Search for the cell housing the specified text and yield its (X, Y) center coordinate. 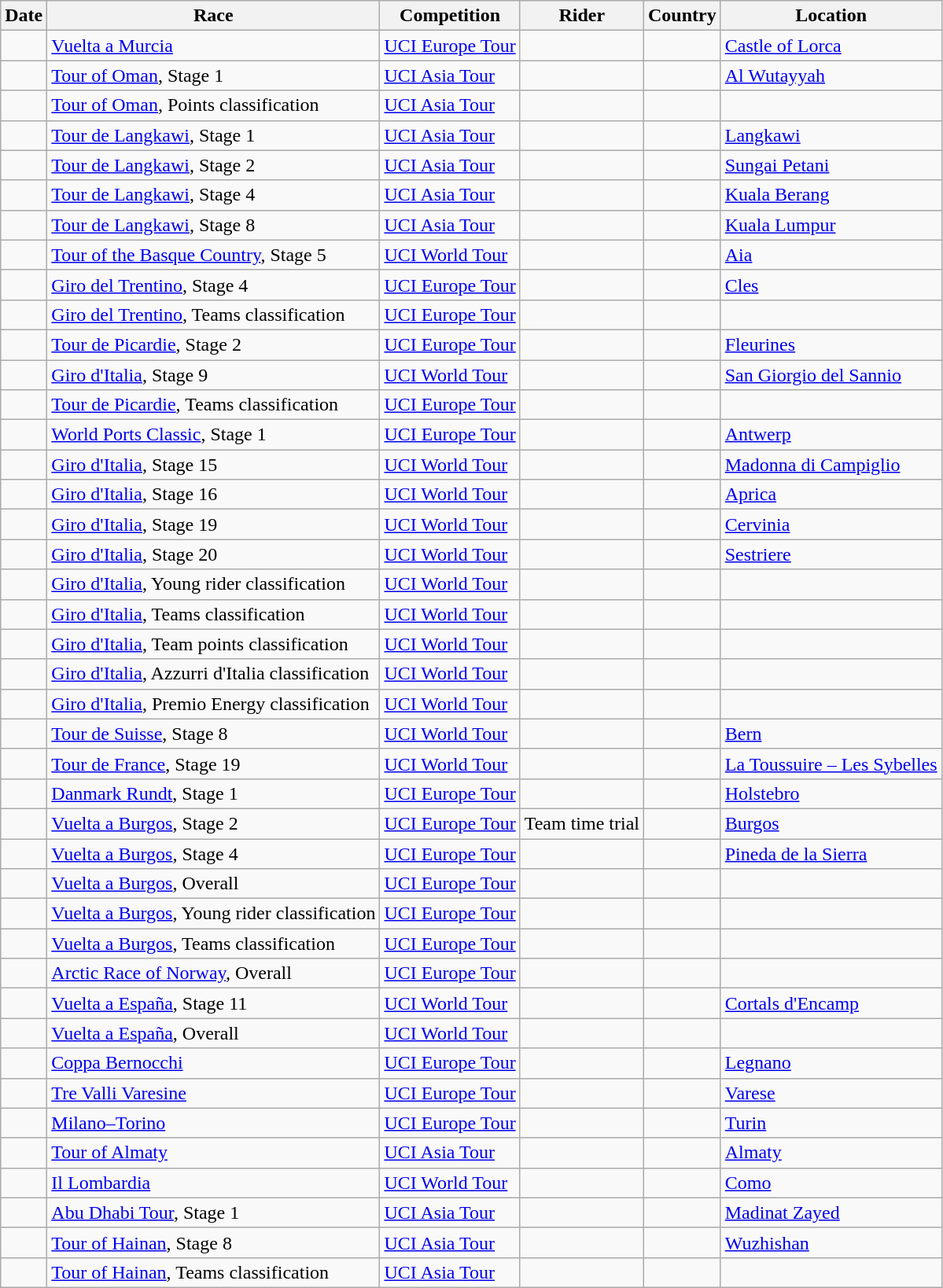
Date (24, 16)
Tour de Langkawi, Stage 2 (214, 165)
Tour of Hainan, Teams classification (214, 1272)
Danmark Rundt, Stage 1 (214, 793)
Holstebro (831, 793)
Giro del Trentino, Stage 4 (214, 285)
Como (831, 1183)
Giro d'Italia, Premio Energy classification (214, 704)
Langkawi (831, 135)
Vuelta a Burgos, Stage 4 (214, 853)
Country (683, 16)
San Giorgio del Sannio (831, 375)
Sungai Petani (831, 165)
Abu Dhabi Tour, Stage 1 (214, 1213)
Cortals d'Encamp (831, 1003)
Tour of Hainan, Stage 8 (214, 1242)
Arctic Race of Norway, Overall (214, 973)
Aprica (831, 495)
Burgos (831, 823)
Cervinia (831, 524)
Madonna di Campiglio (831, 465)
Coppa Bernocchi (214, 1063)
Vuelta a Burgos, Overall (214, 884)
Vuelta a Murcia (214, 46)
Rider (582, 16)
Tour of Oman, Stage 1 (214, 75)
Giro d'Italia, Stage 15 (214, 465)
Tour de Picardie, Stage 2 (214, 344)
Almaty (831, 1153)
Tour of Oman, Points classification (214, 105)
Giro d'Italia, Stage 20 (214, 554)
World Ports Classic, Stage 1 (214, 435)
Turin (831, 1123)
Giro d'Italia, Team points classification (214, 644)
Wuzhishan (831, 1242)
Tre Valli Varesine (214, 1093)
Giro del Trentino, Teams classification (214, 315)
Aia (831, 255)
Madinat Zayed (831, 1213)
Giro d'Italia, Stage 16 (214, 495)
Sestriere (831, 554)
Team time trial (582, 823)
Vuelta a Burgos, Young rider classification (214, 914)
Tour de Langkawi, Stage 4 (214, 195)
Al Wutayyah (831, 75)
Vuelta a España, Stage 11 (214, 1003)
Vuelta a Burgos, Teams classification (214, 944)
Giro d'Italia, Teams classification (214, 614)
Castle of Lorca (831, 46)
Giro d'Italia, Stage 9 (214, 375)
Milano–Torino (214, 1123)
Bern (831, 734)
Vuelta a Burgos, Stage 2 (214, 823)
Cles (831, 285)
Tour de Suisse, Stage 8 (214, 734)
Fleurines (831, 344)
Il Lombardia (214, 1183)
Tour de Langkawi, Stage 1 (214, 135)
Tour de Langkawi, Stage 8 (214, 225)
Tour de Picardie, Teams classification (214, 405)
Giro d'Italia, Stage 19 (214, 524)
Legnano (831, 1063)
Tour de France, Stage 19 (214, 764)
Giro d'Italia, Young rider classification (214, 584)
La Toussuire – Les Sybelles (831, 764)
Vuelta a España, Overall (214, 1033)
Antwerp (831, 435)
Varese (831, 1093)
Kuala Berang (831, 195)
Pineda de la Sierra (831, 853)
Race (214, 16)
Location (831, 16)
Kuala Lumpur (831, 225)
Competition (450, 16)
Giro d'Italia, Azzurri d'Italia classification (214, 674)
Tour of the Basque Country, Stage 5 (214, 255)
Tour of Almaty (214, 1153)
